Provide the [X, Y] coordinate of the cell's center where the given text is located.  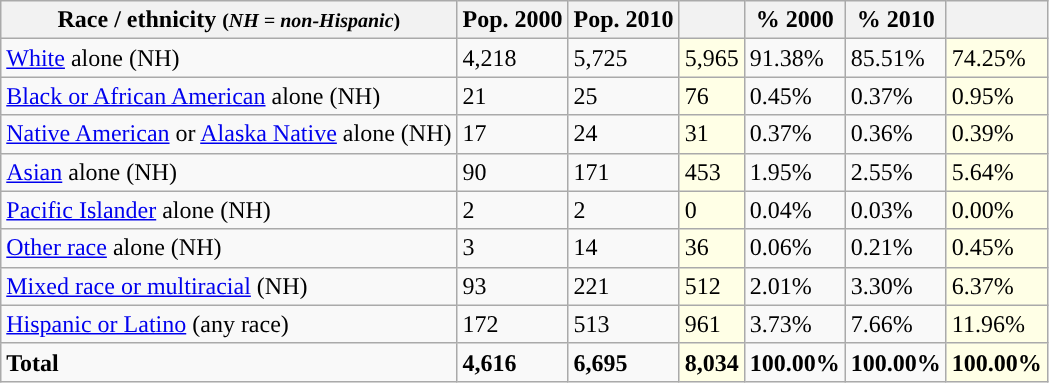
221 [624, 286]
76 [712, 96]
% 2010 [896, 20]
Pop. 2010 [624, 20]
4,616 [512, 362]
17 [512, 134]
90 [512, 172]
5,965 [712, 58]
21 [512, 96]
93 [512, 286]
Total [229, 362]
Asian alone (NH) [229, 172]
8,034 [712, 362]
0.95% [996, 96]
3 [512, 248]
5,725 [624, 58]
31 [712, 134]
91.38% [794, 58]
Race / ethnicity (NH = non-Hispanic) [229, 20]
24 [624, 134]
4,218 [512, 58]
74.25% [996, 58]
512 [712, 286]
0.00% [996, 210]
513 [624, 324]
0.03% [896, 210]
Pacific Islander alone (NH) [229, 210]
0.06% [794, 248]
172 [512, 324]
7.66% [896, 324]
Other race alone (NH) [229, 248]
Mixed race or multiracial (NH) [229, 286]
0.36% [896, 134]
Pop. 2000 [512, 20]
6,695 [624, 362]
3.30% [896, 286]
0.21% [896, 248]
% 2000 [794, 20]
85.51% [896, 58]
0.04% [794, 210]
Native American or Alaska Native alone (NH) [229, 134]
Hispanic or Latino (any race) [229, 324]
3.73% [794, 324]
171 [624, 172]
36 [712, 248]
2.55% [896, 172]
White alone (NH) [229, 58]
453 [712, 172]
2.01% [794, 286]
Black or African American alone (NH) [229, 96]
6.37% [996, 286]
11.96% [996, 324]
14 [624, 248]
5.64% [996, 172]
0.39% [996, 134]
25 [624, 96]
1.95% [794, 172]
0 [712, 210]
961 [712, 324]
